Output the [x, y] coordinate of the center of the cell containing the given text.  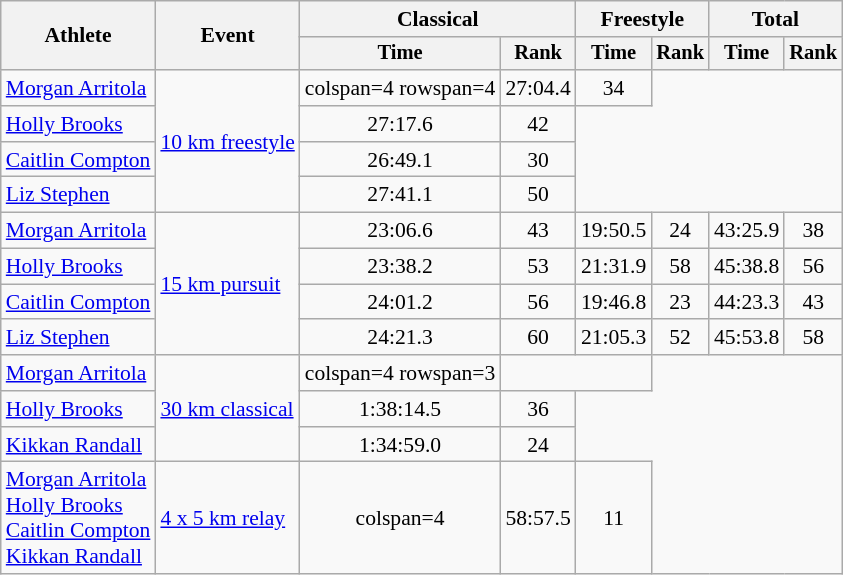
23:38.2 [400, 267]
Morgan ArritolaHolly BrooksCaitlin ComptonKikkan Randall [78, 518]
24:21.3 [400, 338]
27:41.1 [400, 195]
30 [538, 160]
43:25.9 [746, 231]
44:23.3 [746, 302]
colspan=4 [400, 518]
Event [227, 36]
26:49.1 [400, 160]
colspan=4 rowspan=3 [400, 373]
Kikkan Randall [78, 445]
45:53.8 [746, 338]
1:38:14.5 [400, 409]
21:05.3 [614, 338]
21:31.9 [614, 267]
45:38.8 [746, 267]
colspan=4 rowspan=4 [400, 88]
4 x 5 km relay [227, 518]
53 [538, 267]
52 [680, 338]
42 [538, 124]
19:50.5 [614, 231]
23 [680, 302]
36 [538, 409]
27:17.6 [400, 124]
27:04.4 [538, 88]
11 [614, 518]
19:46.8 [614, 302]
1:34:59.0 [400, 445]
15 km pursuit [227, 284]
Freestyle [642, 19]
23:06.6 [400, 231]
50 [538, 195]
Classical [438, 19]
38 [813, 231]
24:01.2 [400, 302]
10 km freestyle [227, 141]
Total [776, 19]
60 [538, 338]
58:57.5 [538, 518]
Athlete [78, 36]
30 km classical [227, 408]
34 [614, 88]
